Pinpoint the cell where the given text exists, returning its [x, y] midpoint coordinate. 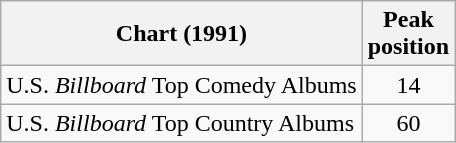
U.S. Billboard Top Country Albums [182, 123]
14 [408, 85]
Peakposition [408, 34]
Chart (1991) [182, 34]
U.S. Billboard Top Comedy Albums [182, 85]
60 [408, 123]
